Search for the cell housing the specified text and yield its [x, y] center coordinate. 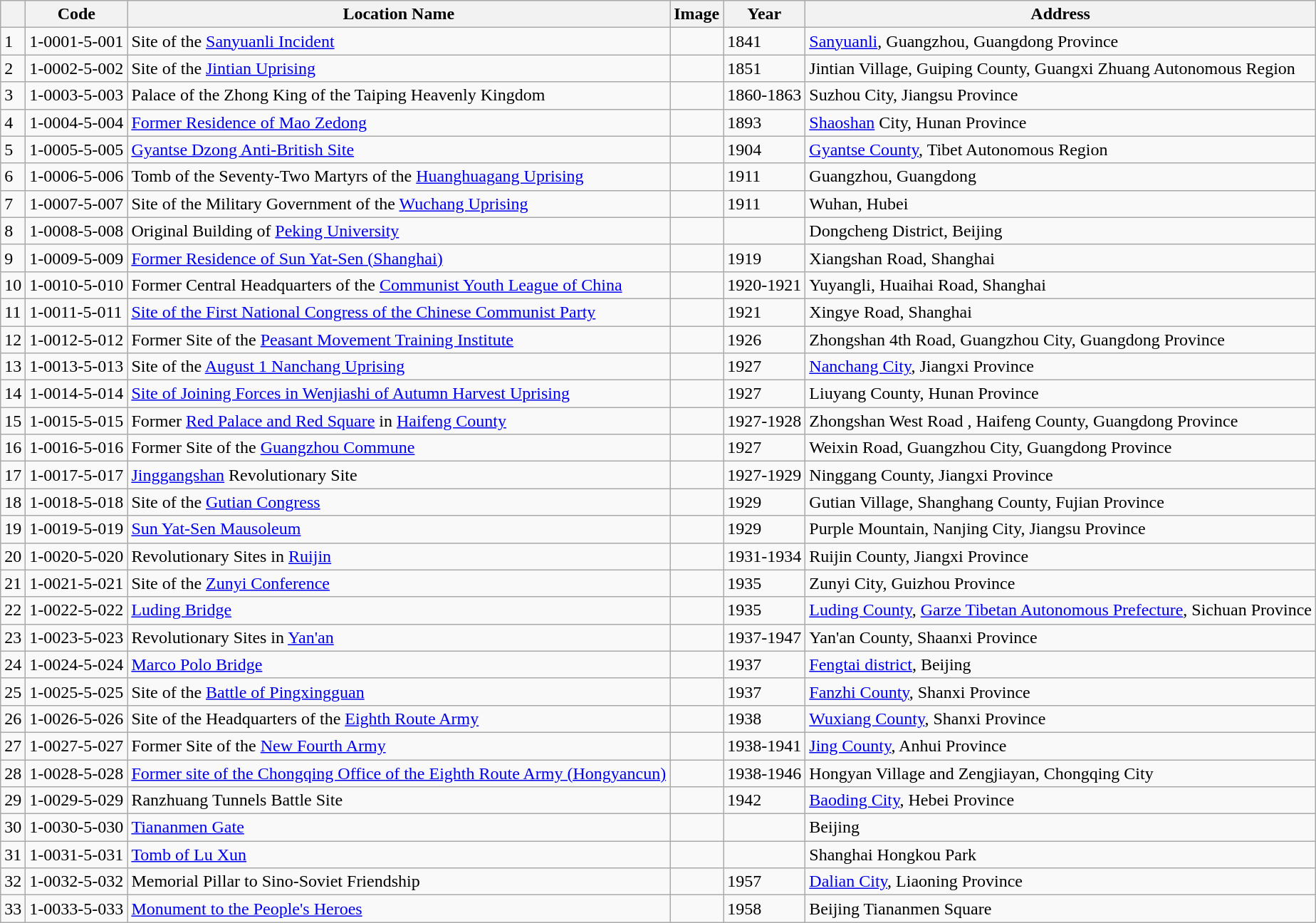
22 [13, 610]
Site of the Sanyuanli Incident [399, 41]
6 [13, 177]
Liuyang County, Hunan Province [1061, 394]
Code [77, 14]
Address [1061, 14]
1851 [765, 68]
Monument to the People's Heroes [399, 909]
Site of the Zunyi Conference [399, 583]
Sun Yat-Sen Mausoleum [399, 529]
31 [13, 855]
Jintian Village, Guiping County, Guangxi Zhuang Autonomous Region [1061, 68]
9 [13, 258]
1938-1941 [765, 746]
Former Residence of Sun Yat-Sen (Shanghai) [399, 258]
Former Site of the Guangzhou Commune [399, 448]
11 [13, 312]
Site of the Military Government of the Wuchang Uprising [399, 204]
33 [13, 909]
Image [696, 14]
Zunyi City, Guizhou Province [1061, 583]
Ninggang County, Jiangxi Province [1061, 475]
Weixin Road, Guangzhou City, Guangdong Province [1061, 448]
Suzhou City, Jiangsu Province [1061, 95]
1937-1947 [765, 637]
1-0004-5-004 [77, 122]
Baoding City, Hebei Province [1061, 801]
Gyantse Dzong Anti-British Site [399, 150]
29 [13, 801]
1-0018-5-018 [77, 502]
1942 [765, 801]
1921 [765, 312]
4 [13, 122]
Former Site of the Peasant Movement Training Institute [399, 340]
12 [13, 340]
1-0032-5-032 [77, 882]
1926 [765, 340]
21 [13, 583]
Hongyan Village and Zengjiayan, Chongqing City [1061, 773]
1-0005-5-005 [77, 150]
2 [13, 68]
Original Building of Peking University [399, 231]
1-0030-5-030 [77, 828]
1-0023-5-023 [77, 637]
1-0017-5-017 [77, 475]
1-0020-5-020 [77, 556]
1938-1946 [765, 773]
1927-1929 [765, 475]
17 [13, 475]
1-0031-5-031 [77, 855]
Revolutionary Sites in Yan'an [399, 637]
1-0001-5-001 [77, 41]
Luding Bridge [399, 610]
1-0011-5-011 [77, 312]
Guangzhou, Guangdong [1061, 177]
1957 [765, 882]
1860-1863 [765, 95]
Zhongshan 4th Road, Guangzhou City, Guangdong Province [1061, 340]
1 [13, 41]
1-0007-5-007 [77, 204]
Site of the August 1 Nanchang Uprising [399, 367]
5 [13, 150]
1-0027-5-027 [77, 746]
Site of the Battle of Pingxingguan [399, 692]
Dalian City, Liaoning Province [1061, 882]
14 [13, 394]
8 [13, 231]
28 [13, 773]
Site of Joining Forces in Wenjiashi of Autumn Harvest Uprising [399, 394]
Xingye Road, Shanghai [1061, 312]
Beijing Tiananmen Square [1061, 909]
23 [13, 637]
1-0009-5-009 [77, 258]
Former Central Headquarters of the Communist Youth League of China [399, 285]
Beijing [1061, 828]
Luding County, Garze Tibetan Autonomous Prefecture, Sichuan Province [1061, 610]
1-0019-5-019 [77, 529]
15 [13, 421]
25 [13, 692]
Fanzhi County, Shanxi Province [1061, 692]
Former Residence of Mao Zedong [399, 122]
1-0028-5-028 [77, 773]
Shanghai Hongkou Park [1061, 855]
3 [13, 95]
Former site of the Chongqing Office of the Eighth Route Army (Hongyancun) [399, 773]
1841 [765, 41]
1958 [765, 909]
Ranzhuang Tunnels Battle Site [399, 801]
1-0013-5-013 [77, 367]
Xiangshan Road, Shanghai [1061, 258]
32 [13, 882]
Palace of the Zhong King of the Taiping Heavenly Kingdom [399, 95]
Former Red Palace and Red Square in Haifeng County [399, 421]
Dongcheng District, Beijing [1061, 231]
Site of the Jintian Uprising [399, 68]
Location Name [399, 14]
18 [13, 502]
1-0008-5-008 [77, 231]
Purple Mountain, Nanjing City, Jiangsu Province [1061, 529]
Zhongshan West Road , Haifeng County, Guangdong Province [1061, 421]
Sanyuanli, Guangzhou, Guangdong Province [1061, 41]
1-0016-5-016 [77, 448]
Ruijin County, Jiangxi Province [1061, 556]
Yan'an County, Shaanxi Province [1061, 637]
1-0006-5-006 [77, 177]
30 [13, 828]
1-0002-5-002 [77, 68]
1-0003-5-003 [77, 95]
1-0025-5-025 [77, 692]
1-0021-5-021 [77, 583]
1-0015-5-015 [77, 421]
1-0024-5-024 [77, 664]
10 [13, 285]
1938 [765, 719]
1-0022-5-022 [77, 610]
Gyantse County, Tibet Autonomous Region [1061, 150]
1-0014-5-014 [77, 394]
Yuyangli, Huaihai Road, Shanghai [1061, 285]
1920-1921 [765, 285]
Former Site of the New Fourth Army [399, 746]
1893 [765, 122]
1919 [765, 258]
Year [765, 14]
Jing County, Anhui Province [1061, 746]
Wuxiang County, Shanxi Province [1061, 719]
Marco Polo Bridge [399, 664]
20 [13, 556]
1-0010-5-010 [77, 285]
16 [13, 448]
1931-1934 [765, 556]
Shaoshan City, Hunan Province [1061, 122]
27 [13, 746]
Tomb of the Seventy-Two Martyrs of the Huanghuagang Uprising [399, 177]
Fengtai district, Beijing [1061, 664]
1-0029-5-029 [77, 801]
1-0033-5-033 [77, 909]
Nanchang City, Jiangxi Province [1061, 367]
Revolutionary Sites in Ruijin [399, 556]
1904 [765, 150]
Wuhan, Hubei [1061, 204]
7 [13, 204]
26 [13, 719]
13 [13, 367]
1-0012-5-012 [77, 340]
19 [13, 529]
Gutian Village, Shanghang County, Fujian Province [1061, 502]
24 [13, 664]
Tiananmen Gate [399, 828]
1-0026-5-026 [77, 719]
Memorial Pillar to Sino-Soviet Friendship [399, 882]
Site of the Gutian Congress [399, 502]
Site of the Headquarters of the Eighth Route Army [399, 719]
Tomb of Lu Xun [399, 855]
Site of the First National Congress of the Chinese Communist Party [399, 312]
1927-1928 [765, 421]
Jinggangshan Revolutionary Site [399, 475]
